Detect which cell encompasses the target text, then output its [x, y] center coordinate. 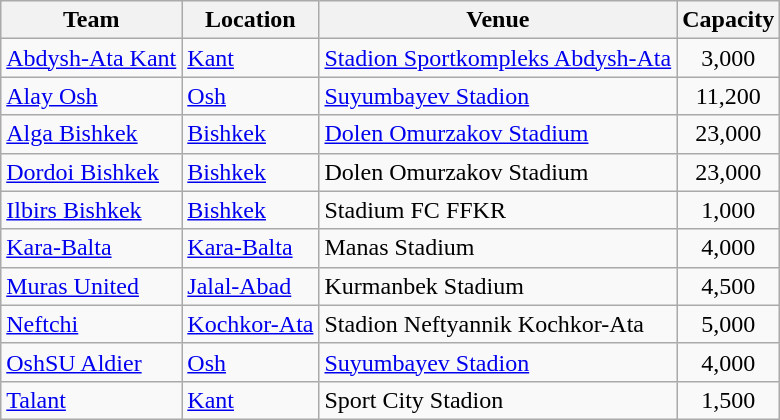
1,000 [728, 210]
3,000 [728, 58]
Alay Osh [92, 96]
Stadion Neftyannik Kochkor-Ata [498, 324]
Dordoi Bishkek [92, 172]
4,500 [728, 286]
Location [250, 20]
Stadium FC FFKR [498, 210]
Alga Bishkek [92, 134]
Stadion Sportkompleks Abdysh-Ata [498, 58]
5,000 [728, 324]
Abdysh-Ata Kant [92, 58]
Kurmanbek Stadium [498, 286]
Talant [92, 400]
11,200 [728, 96]
Team [92, 20]
Muras United [92, 286]
Ilbirs Bishkek [92, 210]
Jalal-Abad [250, 286]
OshSU Aldier [92, 362]
Sport City Stadion [498, 400]
Manas Stadium [498, 248]
Kochkor-Ata [250, 324]
Neftchi [92, 324]
Capacity [728, 20]
1,500 [728, 400]
Venue [498, 20]
